Search for the cell housing the specified text and yield its (X, Y) center coordinate. 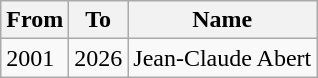
2001 (35, 58)
Name (222, 20)
Jean-Claude Abert (222, 58)
2026 (98, 58)
To (98, 20)
From (35, 20)
